Locate the cell with the specified text and output its [x, y] center coordinate. 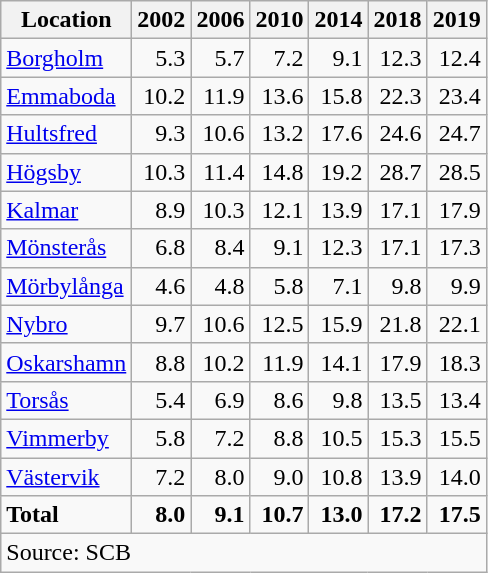
12.4 [456, 58]
8.4 [220, 248]
28.7 [398, 172]
9.9 [456, 286]
13.6 [280, 96]
15.9 [338, 324]
Högsby [66, 172]
2006 [220, 20]
14.8 [280, 172]
12.5 [280, 324]
14.0 [456, 477]
Total [66, 515]
14.1 [338, 362]
19.2 [338, 172]
24.7 [456, 134]
28.5 [456, 172]
10.5 [338, 438]
Vimmerby [66, 438]
Torsås [66, 400]
2018 [398, 20]
Mörbylånga [66, 286]
Emmaboda [66, 96]
2010 [280, 20]
Borgholm [66, 58]
6.9 [220, 400]
24.6 [398, 134]
6.8 [162, 248]
17.5 [456, 515]
17.3 [456, 248]
15.3 [398, 438]
5.4 [162, 400]
15.5 [456, 438]
17.2 [398, 515]
7.1 [338, 286]
5.3 [162, 58]
Västervik [66, 477]
23.4 [456, 96]
11.4 [220, 172]
15.8 [338, 96]
2002 [162, 20]
10.7 [280, 515]
Nybro [66, 324]
10.8 [338, 477]
Location [66, 20]
Mönsterås [66, 248]
13.2 [280, 134]
22.1 [456, 324]
17.6 [338, 134]
12.1 [280, 210]
4.8 [220, 286]
Hultsfred [66, 134]
Oskarshamn [66, 362]
Kalmar [66, 210]
13.5 [398, 400]
13.0 [338, 515]
9.3 [162, 134]
9.0 [280, 477]
Source: SCB [244, 553]
8.9 [162, 210]
9.7 [162, 324]
4.6 [162, 286]
18.3 [456, 362]
2014 [338, 20]
5.7 [220, 58]
8.6 [280, 400]
13.4 [456, 400]
21.8 [398, 324]
2019 [456, 20]
22.3 [398, 96]
